Pinpoint the cell where the given text exists, returning its (X, Y) midpoint coordinate. 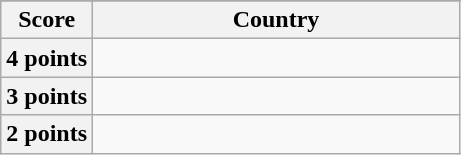
2 points (47, 134)
4 points (47, 58)
Country (276, 20)
3 points (47, 96)
Score (47, 20)
